Locate the cell with the specified text and output its (x, y) center coordinate. 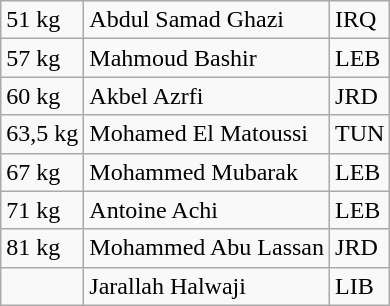
71 kg (42, 210)
Abdul Samad Ghazi (207, 20)
51 kg (42, 20)
Mohammed Abu Lassan (207, 248)
TUN (360, 134)
67 kg (42, 172)
81 kg (42, 248)
IRQ (360, 20)
Antoine Achi (207, 210)
Mahmoud Bashir (207, 58)
57 kg (42, 58)
LIB (360, 286)
63,5 kg (42, 134)
Jarallah Halwaji (207, 286)
60 kg (42, 96)
Mohamed El Matoussi (207, 134)
Mohammed Mubarak (207, 172)
Akbel Azrfi (207, 96)
